Determine the [x, y] coordinate at the center of the cell enclosing the given text.  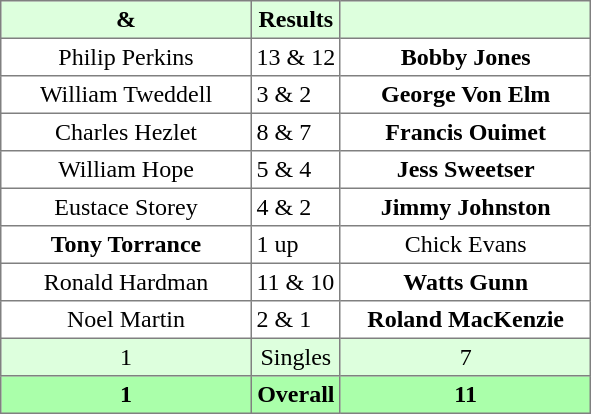
Chick Evans [465, 245]
Jess Sweetser [465, 170]
11 & 10 [296, 282]
& [126, 20]
3 & 2 [296, 95]
Philip Perkins [126, 57]
7 [465, 357]
4 & 2 [296, 207]
Ronald Hardman [126, 282]
Noel Martin [126, 320]
5 & 4 [296, 170]
11 [465, 395]
William Hope [126, 170]
13 & 12 [296, 57]
Singles [296, 357]
Tony Torrance [126, 245]
Jimmy Johnston [465, 207]
William Tweddell [126, 95]
Charles Hezlet [126, 132]
Roland MacKenzie [465, 320]
Francis Ouimet [465, 132]
2 & 1 [296, 320]
1 up [296, 245]
Eustace Storey [126, 207]
George Von Elm [465, 95]
Overall [296, 395]
8 & 7 [296, 132]
Watts Gunn [465, 282]
Bobby Jones [465, 57]
Results [296, 20]
